Return (x, y) of the center of cell containing provided text 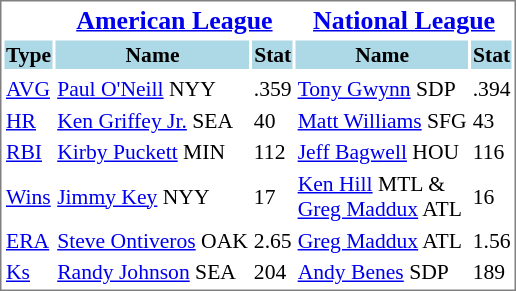
American League (174, 20)
.359 (272, 89)
43 (492, 120)
Wins (28, 197)
16 (492, 197)
Type (28, 54)
AVG (28, 89)
Kirby Puckett MIN (153, 152)
Jimmy Key NYY (153, 197)
204 (272, 272)
RBI (28, 152)
Andy Benes SDP (382, 272)
1.56 (492, 240)
National League (404, 20)
116 (492, 152)
HR (28, 120)
Ken Griffey Jr. SEA (153, 120)
17 (272, 197)
Tony Gwynn SDP (382, 89)
112 (272, 152)
Matt Williams SFG (382, 120)
.394 (492, 89)
Greg Maddux ATL (382, 240)
Steve Ontiveros OAK (153, 240)
189 (492, 272)
Ken Hill MTL & Greg Maddux ATL (382, 197)
Randy Johnson SEA (153, 272)
Ks (28, 272)
Paul O'Neill NYY (153, 89)
Jeff Bagwell HOU (382, 152)
ERA (28, 240)
40 (272, 120)
2.65 (272, 240)
